Scan for the cell matching the given text and deliver its (x, y) coordinate at center. 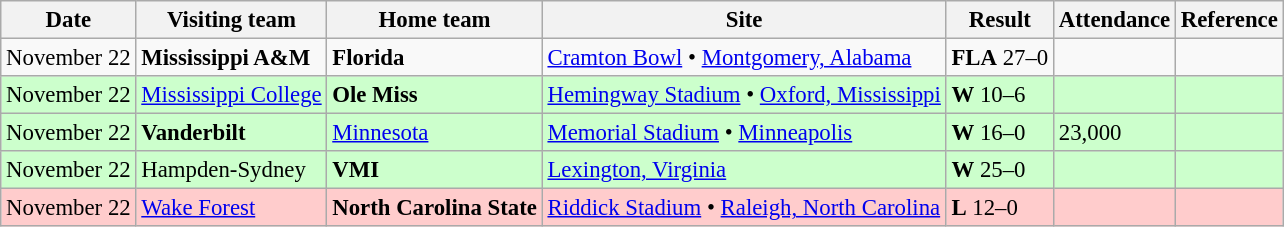
Memorial Stadium • Minneapolis (744, 133)
Result (1000, 20)
W 25–0 (1000, 170)
Vanderbilt (232, 133)
Cramton Bowl • Montgomery, Alabama (744, 58)
FLA 27–0 (1000, 58)
Ole Miss (434, 95)
Florida (434, 58)
Mississippi College (232, 95)
Site (744, 20)
Mississippi A&M (232, 58)
23,000 (1115, 133)
Lexington, Virginia (744, 170)
W 10–6 (1000, 95)
Riddick Stadium • Raleigh, North Carolina (744, 208)
North Carolina State (434, 208)
Visiting team (232, 20)
Attendance (1115, 20)
VMI (434, 170)
L 12–0 (1000, 208)
Wake Forest (232, 208)
Date (68, 20)
Reference (1230, 20)
Minnesota (434, 133)
Home team (434, 20)
Hemingway Stadium • Oxford, Mississippi (744, 95)
Hampden-Sydney (232, 170)
W 16–0 (1000, 133)
